Provide the [X, Y] coordinate of the cell's center where the given text is located.  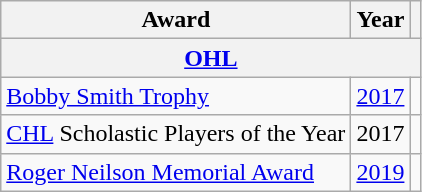
Bobby Smith Trophy [176, 96]
OHL [211, 58]
CHL Scholastic Players of the Year [176, 134]
Award [176, 20]
Year [380, 20]
Roger Neilson Memorial Award [176, 172]
2019 [380, 172]
